Return [x, y] of the center of cell containing provided text 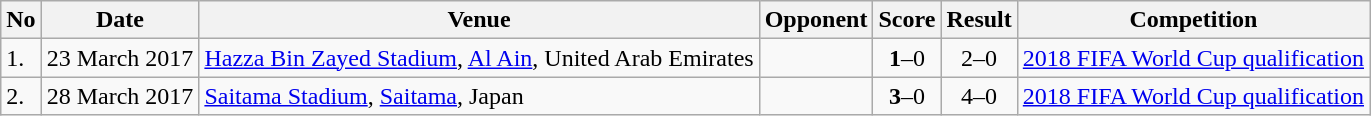
Opponent [816, 20]
3–0 [907, 96]
Venue [479, 20]
Result [979, 20]
1–0 [907, 58]
Score [907, 20]
No [21, 20]
2–0 [979, 58]
Hazza Bin Zayed Stadium, Al Ain, United Arab Emirates [479, 58]
23 March 2017 [120, 58]
1. [21, 58]
Date [120, 20]
Saitama Stadium, Saitama, Japan [479, 96]
2. [21, 96]
4–0 [979, 96]
28 March 2017 [120, 96]
Competition [1193, 20]
